Capture the cell that displays the provided text and extract its (x, y) central coordinate. 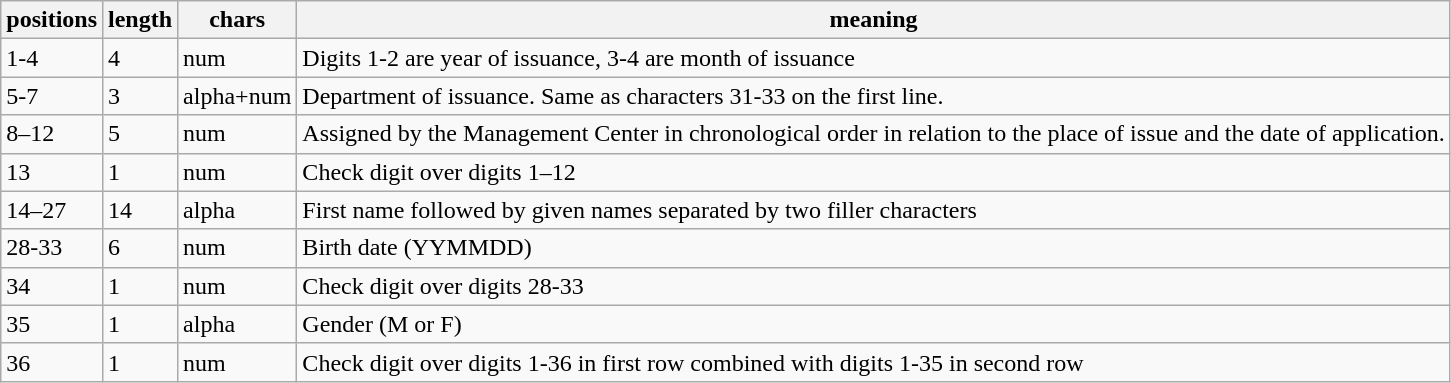
28-33 (52, 248)
1-4 (52, 58)
13 (52, 172)
meaning (874, 20)
Department of issuance. Same as characters 31-33 on the first line. (874, 96)
6 (140, 248)
4 (140, 58)
14 (140, 210)
Birth date (YYMMDD) (874, 248)
36 (52, 362)
Check digit over digits 1-36 in first row combined with digits 1-35 in second row (874, 362)
8–12 (52, 134)
3 (140, 96)
5 (140, 134)
35 (52, 324)
alpha+num (238, 96)
Check digit over digits 1–12 (874, 172)
14–27 (52, 210)
chars (238, 20)
Gender (M or F) (874, 324)
First name followed by given names separated by two filler characters (874, 210)
5-7 (52, 96)
Assigned by the Management Center in chronological order in relation to the place of issue and the date of application. (874, 134)
Check digit over digits 28-33 (874, 286)
Digits 1-2 are year of issuance, 3-4 are month of issuance (874, 58)
positions (52, 20)
length (140, 20)
34 (52, 286)
